Pinpoint the cell where the given text exists, returning its [x, y] midpoint coordinate. 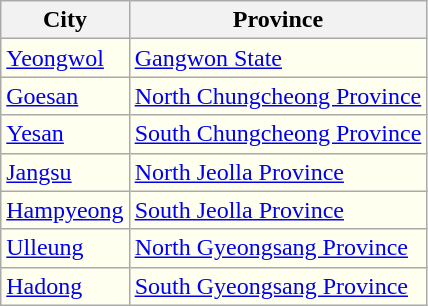
City [65, 20]
North Gyeongsang Province [278, 248]
Gangwon State [278, 58]
Yesan [65, 134]
South Chungcheong Province [278, 134]
Province [278, 20]
Ulleung [65, 248]
Yeongwol [65, 58]
Jangsu [65, 172]
North Jeolla Province [278, 172]
South Gyeongsang Province [278, 286]
South Jeolla Province [278, 210]
Goesan [65, 96]
North Chungcheong Province [278, 96]
Hampyeong [65, 210]
Hadong [65, 286]
